Return (X, Y) of the center of cell containing provided text 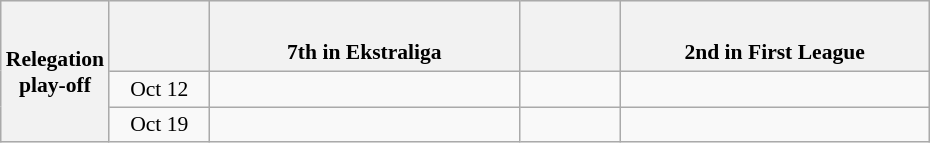
7th in Ekstraliga (364, 36)
Oct 19 (159, 125)
Relegation play-off (55, 72)
2nd in First League (775, 36)
Oct 12 (159, 89)
